Return [X, Y] of the center of cell containing provided text 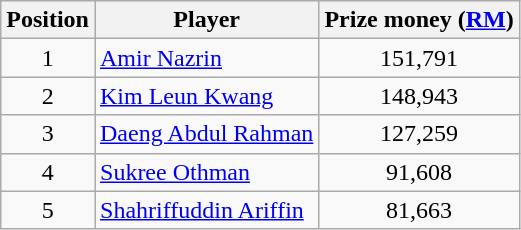
Sukree Othman [206, 172]
3 [48, 134]
81,663 [419, 210]
151,791 [419, 58]
2 [48, 96]
Shahriffuddin Ariffin [206, 210]
127,259 [419, 134]
1 [48, 58]
Daeng Abdul Rahman [206, 134]
Player [206, 20]
91,608 [419, 172]
148,943 [419, 96]
Kim Leun Kwang [206, 96]
Amir Nazrin [206, 58]
5 [48, 210]
Prize money (RM) [419, 20]
4 [48, 172]
Position [48, 20]
